Provide the [x, y] coordinate of the cell's center where the given text is located.  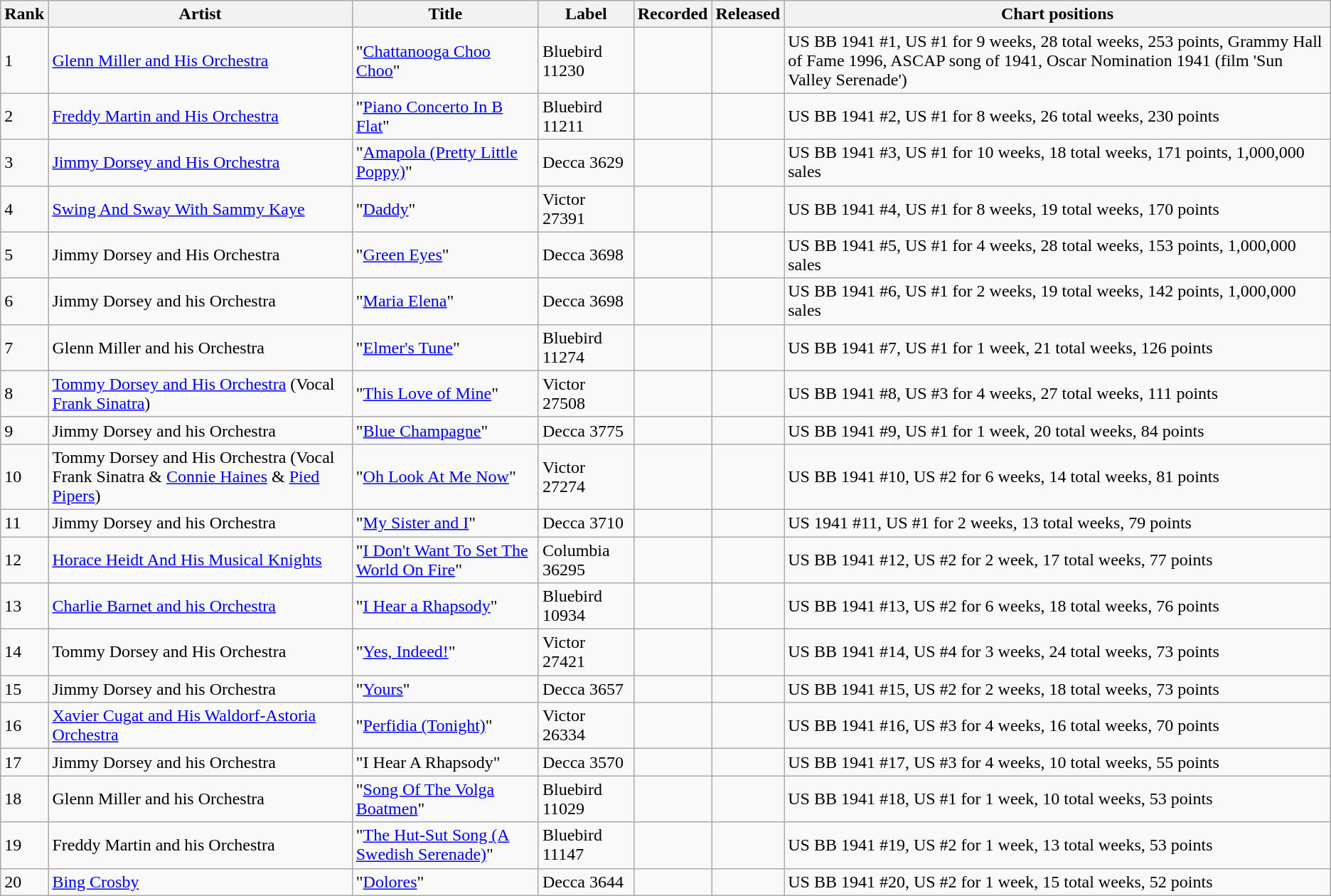
US BB 1941 #17, US #3 for 4 weeks, 10 total weeks, 55 points [1058, 762]
16 [24, 725]
Decca 3570 [586, 762]
Bluebird 11029 [586, 799]
7 [24, 347]
US BB 1941 #10, US #2 for 6 weeks, 14 total weeks, 81 points [1058, 476]
2 [24, 117]
20 [24, 882]
US BB 1941 #20, US #2 for 1 week, 15 total weeks, 52 points [1058, 882]
"Song Of The Volga Boatmen" [445, 799]
"The Hut-Sut Song (A Swedish Serenade)" [445, 845]
"Perfidia (Tonight)" [445, 725]
Label [586, 14]
Bluebird 11211 [586, 117]
10 [24, 476]
Xavier Cugat and His Waldorf-Astoria Orchestra [201, 725]
Glenn Miller and His Orchestra [201, 60]
US BB 1941 #8, US #3 for 4 weeks, 27 total weeks, 111 points [1058, 394]
US BB 1941 #6, US #1 for 2 weeks, 19 total weeks, 142 points, 1,000,000 sales [1058, 302]
US BB 1941 #5, US #1 for 4 weeks, 28 total weeks, 153 points, 1,000,000 sales [1058, 255]
Decca 3644 [586, 882]
Victor 27274 [586, 476]
US 1941 #11, US #1 for 2 weeks, 13 total weeks, 79 points [1058, 523]
Tommy Dorsey and His Orchestra (Vocal Frank Sinatra) [201, 394]
"Green Eyes" [445, 255]
Victor 27508 [586, 394]
12 [24, 559]
"Elmer's Tune" [445, 347]
US BB 1941 #13, US #2 for 6 weeks, 18 total weeks, 76 points [1058, 606]
Freddy Martin and his Orchestra [201, 845]
"This Love of Mine" [445, 394]
US BB 1941 #9, US #1 for 1 week, 20 total weeks, 84 points [1058, 430]
US BB 1941 #16, US #3 for 4 weeks, 16 total weeks, 70 points [1058, 725]
US BB 1941 #7, US #1 for 1 week, 21 total weeks, 126 points [1058, 347]
Recorded [673, 14]
Bluebird 11274 [586, 347]
US BB 1941 #4, US #1 for 8 weeks, 19 total weeks, 170 points [1058, 209]
"Yours" [445, 689]
18 [24, 799]
13 [24, 606]
15 [24, 689]
"Oh Look At Me Now" [445, 476]
19 [24, 845]
"I Hear a Rhapsody" [445, 606]
"Dolores" [445, 882]
Bluebird 11230 [586, 60]
Bing Crosby [201, 882]
"Blue Champagne" [445, 430]
US BB 1941 #18, US #1 for 1 week, 10 total weeks, 53 points [1058, 799]
Artist [201, 14]
Charlie Barnet and his Orchestra [201, 606]
6 [24, 302]
"I Hear A Rhapsody" [445, 762]
Rank [24, 14]
Chart positions [1058, 14]
Columbia 36295 [586, 559]
US BB 1941 #15, US #2 for 2 weeks, 18 total weeks, 73 points [1058, 689]
"I Don't Want To Set The World On Fire" [445, 559]
Decca 3710 [586, 523]
9 [24, 430]
17 [24, 762]
Victor 27421 [586, 653]
"Maria Elena" [445, 302]
Tommy Dorsey and His Orchestra (Vocal Frank Sinatra & Connie Haines & Pied Pipers) [201, 476]
Bluebird 10934 [586, 606]
Swing And Sway With Sammy Kaye [201, 209]
"Piano Concerto In B Flat" [445, 117]
Horace Heidt And His Musical Knights [201, 559]
US BB 1941 #2, US #1 for 8 weeks, 26 total weeks, 230 points [1058, 117]
"My Sister and I" [445, 523]
"Chattanooga Choo Choo" [445, 60]
US BB 1941 #14, US #4 for 3 weeks, 24 total weeks, 73 points [1058, 653]
11 [24, 523]
Freddy Martin and His Orchestra [201, 117]
Decca 3629 [586, 162]
US BB 1941 #3, US #1 for 10 weeks, 18 total weeks, 171 points, 1,000,000 sales [1058, 162]
"Daddy" [445, 209]
US BB 1941 #12, US #2 for 2 week, 17 total weeks, 77 points [1058, 559]
Tommy Dorsey and His Orchestra [201, 653]
Bluebird 11147 [586, 845]
Decca 3775 [586, 430]
1 [24, 60]
Victor 27391 [586, 209]
8 [24, 394]
"Yes, Indeed!" [445, 653]
5 [24, 255]
Decca 3657 [586, 689]
US BB 1941 #19, US #2 for 1 week, 13 total weeks, 53 points [1058, 845]
Released [748, 14]
"Amapola (Pretty Little Poppy)" [445, 162]
14 [24, 653]
Victor 26334 [586, 725]
4 [24, 209]
3 [24, 162]
Title [445, 14]
